Output the (X, Y) coordinate of the center of the cell containing the given text.  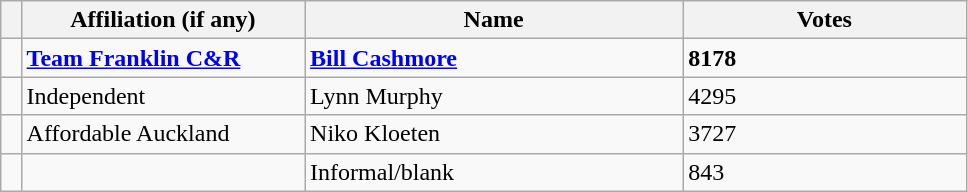
4295 (825, 96)
Votes (825, 20)
Niko Kloeten (494, 134)
8178 (825, 58)
Affordable Auckland (163, 134)
Affiliation (if any) (163, 20)
Bill Cashmore (494, 58)
Name (494, 20)
Lynn Murphy (494, 96)
Independent (163, 96)
3727 (825, 134)
Informal/blank (494, 172)
843 (825, 172)
Team Franklin C&R (163, 58)
